For the text-containing cell, return its midpoint in [x, y] coordinate format. 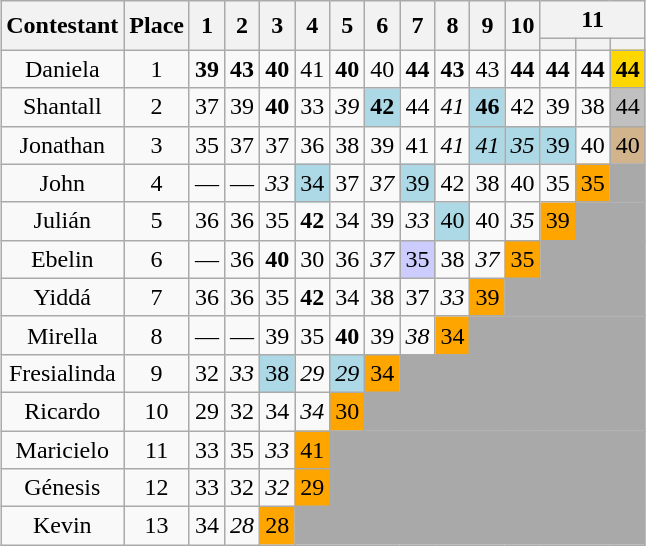
Maricielo [62, 449]
12 [157, 488]
Yiddá [62, 297]
Mirella [62, 335]
Shantall [62, 107]
Place [157, 26]
Ricardo [62, 411]
Contestant [62, 26]
Ebelin [62, 259]
Génesis [62, 488]
Jonathan [62, 145]
Fresialinda [62, 373]
Kevin [62, 526]
Julián [62, 221]
Daniela [62, 69]
John [62, 183]
46 [488, 107]
13 [157, 526]
